Return [x, y] of the center of cell containing provided text 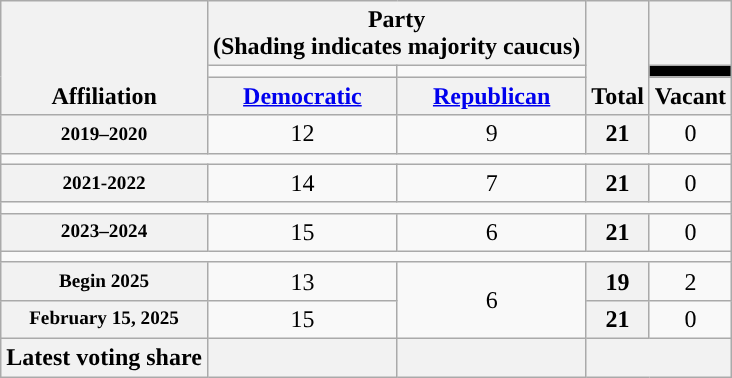
Republican [491, 96]
14 [302, 183]
Total [618, 58]
February 15, 2025 [104, 319]
2 [690, 281]
Vacant [690, 96]
12 [302, 134]
19 [618, 281]
Affiliation [104, 58]
2019–2020 [104, 134]
Party (Shading indicates majority caucus) [396, 34]
9 [491, 134]
13 [302, 281]
2021-2022 [104, 183]
Latest voting share [104, 357]
2023–2024 [104, 232]
7 [491, 183]
Begin 2025 [104, 281]
Democratic [302, 96]
